Locate the cell with the specified text and output its (X, Y) center coordinate. 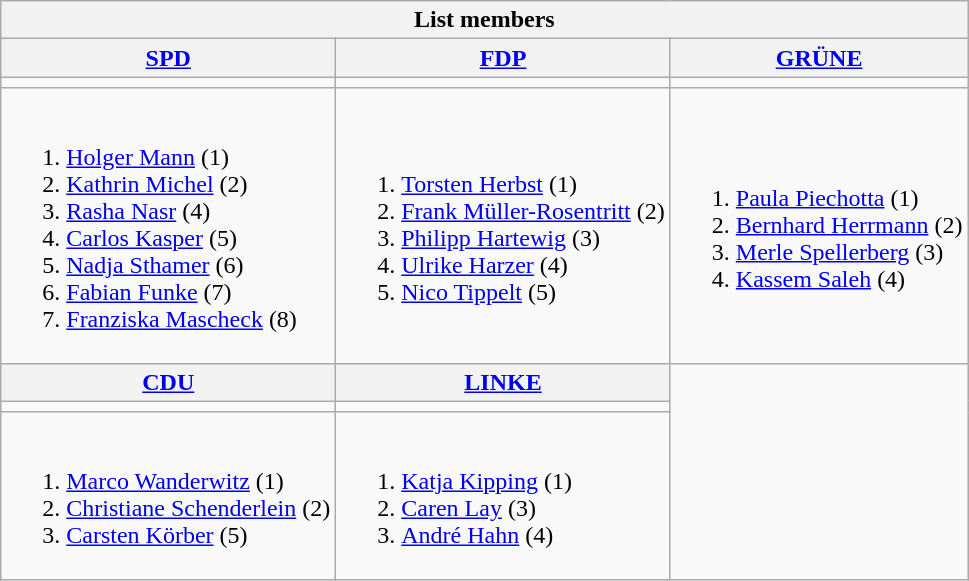
Marco Wanderwitz (1)Christiane Schenderlein (2)Carsten Körber (5) (168, 496)
Paula Piechotta (1)Bernhard Herrmann (2)Merle Spellerberg (3)Kassem Saleh (4) (819, 226)
SPD (168, 58)
List members (484, 20)
FDP (504, 58)
CDU (168, 382)
Katja Kipping (1)Caren Lay (3)André Hahn (4) (504, 496)
GRÜNE (819, 58)
Torsten Herbst (1)Frank Müller-Rosentritt (2)Philipp Hartewig (3)Ulrike Harzer (4)Nico Tippelt (5) (504, 226)
Holger Mann (1)Kathrin Michel (2)Rasha Nasr (4)Carlos Kasper (5)Nadja Sthamer (6)Fabian Funke (7)Franziska Mascheck (8) (168, 226)
LINKE (504, 382)
